Provide the (X, Y) coordinate of the cell's center where the given text is located.  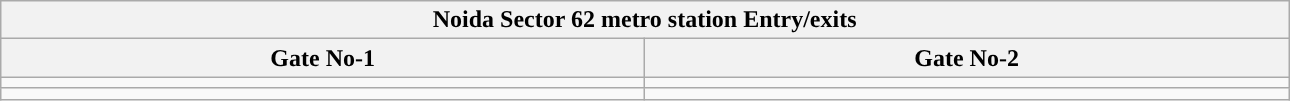
Noida Sector 62 metro station Entry/exits (645, 20)
Gate No-1 (323, 58)
Gate No-2 (967, 58)
